Find where the given text appears and provide that cell's center as (x, y) coordinate. 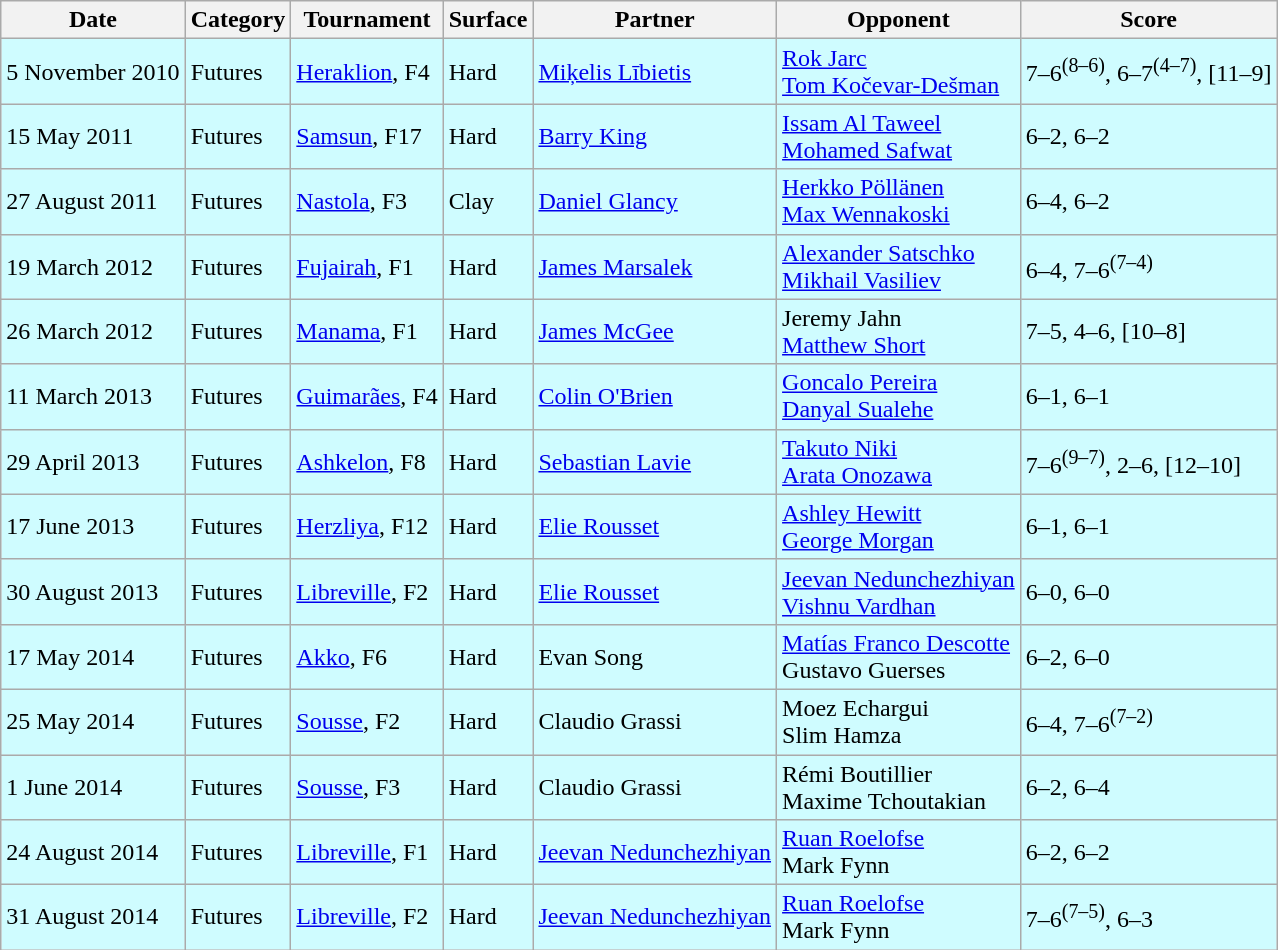
7–6(8–6), 6–7(4–7), [11–9] (1148, 72)
Colin O'Brien (655, 396)
Herkko Pöllänen Max Wennakoski (899, 202)
Moez Echargui Slim Hamza (899, 722)
Manama, F1 (367, 332)
Matías Franco Descotte Gustavo Guerses (899, 656)
Alexander Satschko Mikhail Vasiliev (899, 266)
Surface (488, 20)
1 June 2014 (93, 786)
6–4, 7–6(7–4) (1148, 266)
6–4, 6–2 (1148, 202)
Jeevan Nedunchezhiyan Vishnu Vardhan (899, 592)
Ashkelon, F8 (367, 462)
15 May 2011 (93, 136)
6–4, 7–6(7–2) (1148, 722)
Opponent (899, 20)
Takuto Niki Arata Onozawa (899, 462)
Heraklion, F4 (367, 72)
Sousse, F2 (367, 722)
7–6(9–7), 2–6, [12–10] (1148, 462)
Clay (488, 202)
Ashley Hewitt George Morgan (899, 526)
Jeremy Jahn Matthew Short (899, 332)
Barry King (655, 136)
Guimarães, F4 (367, 396)
Category (238, 20)
Miķelis Lībietis (655, 72)
6–2, 6–4 (1148, 786)
30 August 2013 (93, 592)
31 August 2014 (93, 918)
Libreville, F1 (367, 852)
17 June 2013 (93, 526)
5 November 2010 (93, 72)
27 August 2011 (93, 202)
Goncalo Pereira Danyal Sualehe (899, 396)
26 March 2012 (93, 332)
29 April 2013 (93, 462)
Daniel Glancy (655, 202)
Date (93, 20)
James McGee (655, 332)
25 May 2014 (93, 722)
Partner (655, 20)
Evan Song (655, 656)
Herzliya, F12 (367, 526)
Fujairah, F1 (367, 266)
Rémi Boutillier Maxime Tchoutakian (899, 786)
Issam Al Taweel Mohamed Safwat (899, 136)
Akko, F6 (367, 656)
19 March 2012 (93, 266)
6–2, 6–0 (1148, 656)
Samsun, F17 (367, 136)
Nastola, F3 (367, 202)
Sebastian Lavie (655, 462)
Tournament (367, 20)
7–5, 4–6, [10–8] (1148, 332)
James Marsalek (655, 266)
24 August 2014 (93, 852)
Sousse, F3 (367, 786)
17 May 2014 (93, 656)
6–0, 6–0 (1148, 592)
Score (1148, 20)
7–6(7–5), 6–3 (1148, 918)
11 March 2013 (93, 396)
Rok Jarc Tom Kočevar-Dešman (899, 72)
